Extract the [x, y] coordinate from the center of the cell holding the provided text.  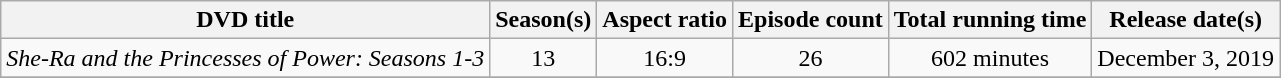
26 [811, 58]
16:9 [665, 58]
13 [544, 58]
She-Ra and the Princesses of Power: Seasons 1-3 [246, 58]
Season(s) [544, 20]
Episode count [811, 20]
Aspect ratio [665, 20]
Total running time [990, 20]
DVD title [246, 20]
Release date(s) [1186, 20]
602 minutes [990, 58]
December 3, 2019 [1186, 58]
